Return (x, y) of the center of cell containing provided text 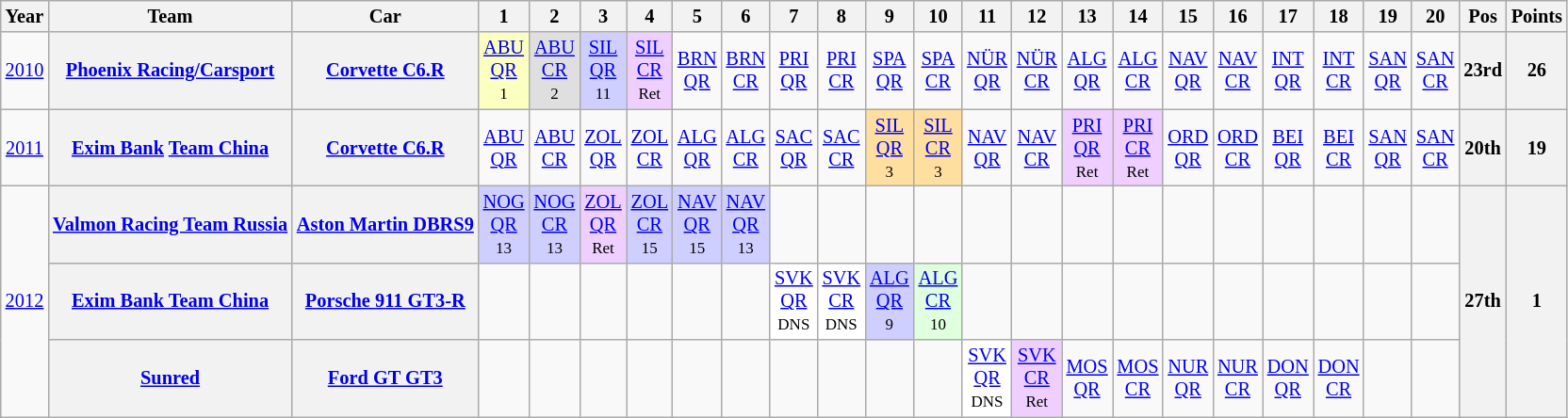
BEICR (1339, 148)
Porsche 911 GT3-R (385, 301)
16 (1238, 16)
SILQR11 (603, 71)
PRICRRet (1137, 148)
Aston Martin DBRS9 (385, 224)
Car (385, 16)
DONCR (1339, 378)
Points (1537, 16)
Year (24, 16)
Valmon Racing Team Russia (170, 224)
11 (988, 16)
ORDCR (1238, 148)
ABUQR (504, 148)
SACCR (841, 148)
9 (890, 16)
ZOLCR15 (650, 224)
13 (1087, 16)
4 (650, 16)
SACQR (793, 148)
PRIQR (793, 71)
Phoenix Racing/Carsport (170, 71)
NÜRQR (988, 71)
SILCRRet (650, 71)
ABUCR2 (554, 71)
PRICR (841, 71)
ZOLCR (650, 148)
2010 (24, 71)
Sunred (170, 378)
SILCR3 (939, 148)
BEIQR (1288, 148)
SVKCRRet (1037, 378)
6 (746, 16)
SPAQR (890, 71)
Team (170, 16)
SILQR3 (890, 148)
MOSQR (1087, 378)
15 (1187, 16)
NAVQR15 (697, 224)
ABUCR (554, 148)
NÜRCR (1037, 71)
12 (1037, 16)
BRNCR (746, 71)
INTCR (1339, 71)
SVKCRDNS (841, 301)
3 (603, 16)
SPACR (939, 71)
ZOLQRRet (603, 224)
NOGCR13 (554, 224)
ABUQR1 (504, 71)
26 (1537, 71)
NURCR (1238, 378)
20 (1435, 16)
2 (554, 16)
ALGQR9 (890, 301)
Ford GT GT3 (385, 378)
ZOLQR (603, 148)
Pos (1482, 16)
5 (697, 16)
PRIQRRet (1087, 148)
2012 (24, 301)
27th (1482, 301)
ALGCR10 (939, 301)
17 (1288, 16)
20th (1482, 148)
14 (1137, 16)
2011 (24, 148)
ORDQR (1187, 148)
BRNQR (697, 71)
INTQR (1288, 71)
18 (1339, 16)
NOGQR13 (504, 224)
DONQR (1288, 378)
8 (841, 16)
10 (939, 16)
NURQR (1187, 378)
23rd (1482, 71)
MOSCR (1137, 378)
NAVQR13 (746, 224)
7 (793, 16)
